Detect which cell encompasses the target text, then output its (X, Y) center coordinate. 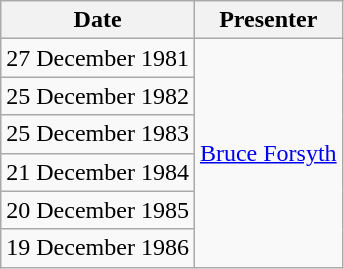
25 December 1983 (98, 134)
Presenter (268, 20)
19 December 1986 (98, 248)
21 December 1984 (98, 172)
27 December 1981 (98, 58)
Date (98, 20)
20 December 1985 (98, 210)
25 December 1982 (98, 96)
Bruce Forsyth (268, 153)
